Capture the cell that displays the provided text and extract its (X, Y) central coordinate. 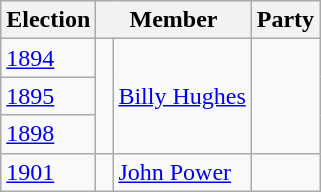
1894 (48, 58)
1901 (48, 172)
Billy Hughes (182, 96)
Party (285, 20)
Election (48, 20)
Member (174, 20)
1895 (48, 96)
John Power (182, 172)
1898 (48, 134)
